Locate the cell with the specified text and output its [X, Y] center coordinate. 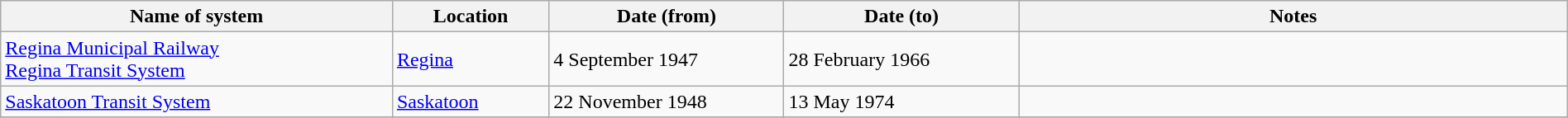
Date (to) [901, 17]
Saskatoon Transit System [197, 101]
13 May 1974 [901, 101]
28 February 1966 [901, 59]
Regina Municipal RailwayRegina Transit System [197, 59]
Regina [470, 59]
Saskatoon [470, 101]
Date (from) [667, 17]
4 September 1947 [667, 59]
Location [470, 17]
Name of system [197, 17]
Notes [1293, 17]
22 November 1948 [667, 101]
